Return [X, Y] of the center of cell containing provided text 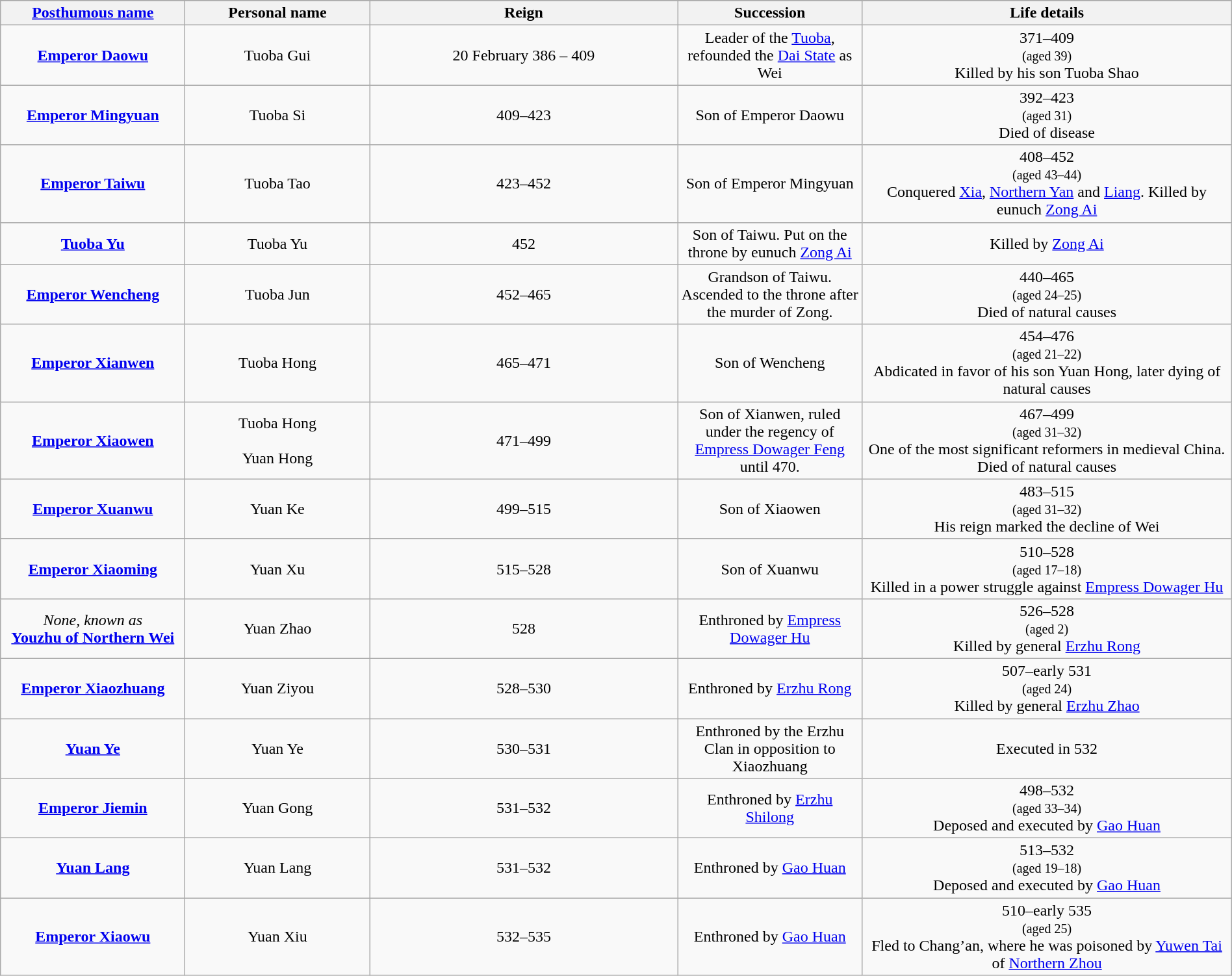
Executed in 532 [1047, 749]
Reign [524, 13]
452–465 [524, 294]
Life details [1047, 13]
Emperor Wencheng [93, 294]
Emperor Xiaoming [93, 569]
465–471 [524, 363]
Leader of the Tuoba, refounded the Dai State as Wei [770, 55]
Son of Wencheng [770, 363]
Succession [770, 13]
Emperor Mingyuan [93, 115]
Son of Xianwen, ruled under the regency of Empress Dowager Feng until 470. [770, 441]
None, known asYouzhu of Northern Wei [93, 628]
Son of Xuanwu [770, 569]
Son of Xiaowen [770, 509]
Emperor Taiwu [93, 183]
515–528 [524, 569]
423–452 [524, 183]
Personal name [277, 13]
Tuoba HongYuan Hong [277, 441]
Yuan Xu [277, 569]
Tuoba Jun [277, 294]
Tuoba Tao [277, 183]
Son of Emperor Mingyuan [770, 183]
Yuan Ziyou [277, 688]
507–early 531(aged 24)Killed by general Erzhu Zhao [1047, 688]
Enthroned by Empress Dowager Hu [770, 628]
498–532(aged 33–34)Deposed and executed by Gao Huan [1047, 808]
392–423(aged 31)Died of disease [1047, 115]
Enthroned by Erzhu Shilong [770, 808]
467–499(aged 31–32)One of the most significant reformers in medieval China. Died of natural causes [1047, 441]
Yuan Gong [277, 808]
528–530 [524, 688]
Emperor Xiaowu [93, 937]
20 February 386 – 409 [524, 55]
454–476(aged 21–22)Abdicated in favor of his son Yuan Hong, later dying of natural causes [1047, 363]
Grandson of Taiwu. Ascended to the throne after the murder of Zong. [770, 294]
Emperor Xiaowen [93, 441]
Enthroned by the Erzhu Clan in opposition to Xiaozhuang [770, 749]
371–409(aged 39)Killed by his son Tuoba Shao [1047, 55]
510–528(aged 17–18)Killed in a power struggle against Empress Dowager Hu [1047, 569]
Emperor Xianwen [93, 363]
Enthroned by Erzhu Rong [770, 688]
408–452(aged 43–44)Conquered Xia, Northern Yan and Liang. Killed by eunuch Zong Ai [1047, 183]
Son of Emperor Daowu [770, 115]
Emperor Xuanwu [93, 509]
471–499 [524, 441]
Tuoba Si [277, 115]
528 [524, 628]
513–532(aged 19–18)Deposed and executed by Gao Huan [1047, 868]
510–early 535(aged 25)Fled to Chang’an, where he was poisoned by Yuwen Tai of Northern Zhou [1047, 937]
483–515(aged 31–32)His reign marked the decline of Wei [1047, 509]
530–531 [524, 749]
Killed by Zong Ai [1047, 243]
Tuoba Gui [277, 55]
440–465(aged 24–25)Died of natural causes [1047, 294]
526–528(aged 2)Killed by general Erzhu Rong [1047, 628]
409–423 [524, 115]
Yuan Ke [277, 509]
Son of Taiwu. Put on the throne by eunuch Zong Ai [770, 243]
Yuan Zhao [277, 628]
Emperor Daowu [93, 55]
Emperor Xiaozhuang [93, 688]
Tuoba Hong [277, 363]
Posthumous name [93, 13]
Emperor Jiemin [93, 808]
452 [524, 243]
499–515 [524, 509]
532–535 [524, 937]
Yuan Xiu [277, 937]
